Output the [X, Y] coordinate of the center of the cell containing the given text.  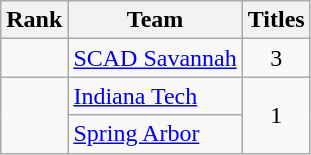
SCAD Savannah [155, 58]
Team [155, 20]
Indiana Tech [155, 96]
1 [276, 115]
Spring Arbor [155, 134]
Rank [34, 20]
Titles [276, 20]
3 [276, 58]
